Scan for the cell matching the given text and deliver its [X, Y] coordinate at center. 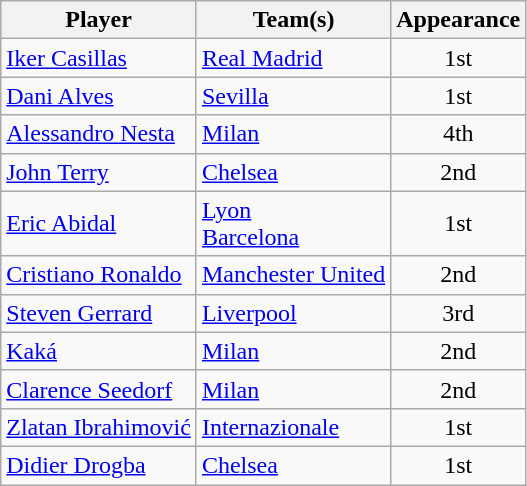
Internazionale [293, 427]
Dani Alves [99, 96]
Team(s) [293, 20]
Alessandro Nesta [99, 134]
Sevilla [293, 96]
Lyon Barcelona [293, 224]
3rd [458, 313]
Clarence Seedorf [99, 389]
Didier Drogba [99, 465]
John Terry [99, 172]
4th [458, 134]
Player [99, 20]
Appearance [458, 20]
Zlatan Ibrahimović [99, 427]
Eric Abidal [99, 224]
Cristiano Ronaldo [99, 275]
Steven Gerrard [99, 313]
Liverpool [293, 313]
Real Madrid [293, 58]
Iker Casillas [99, 58]
Kaká [99, 351]
Manchester United [293, 275]
